Return [x, y] of the center of cell containing provided text 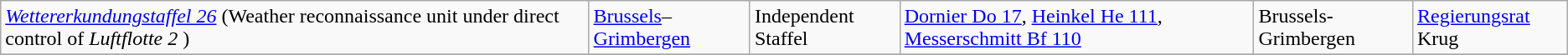
Regierungsrat Krug [1489, 28]
Brussels–Grimbergen [669, 28]
Dornier Do 17, Heinkel He 111, Messerschmitt Bf 110 [1077, 28]
Wettererkundungstaffel 26 (Weather reconnaissance unit under direct control of Luftflotte 2 ) [295, 28]
Brussels-Grimbergen [1333, 28]
Independent Staffel [824, 28]
